Identify which cell holds the provided text, then report its (X, Y) central coordinate. 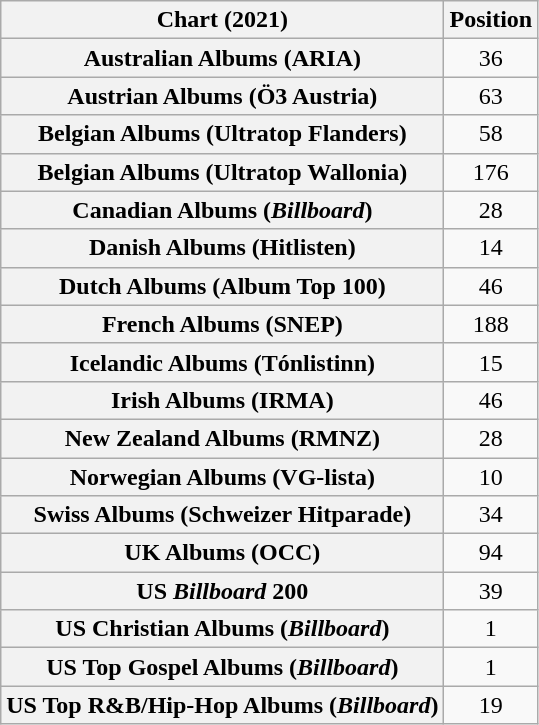
Danish Albums (Hitlisten) (222, 248)
Position (491, 20)
Belgian Albums (Ultratop Flanders) (222, 134)
14 (491, 248)
Belgian Albums (Ultratop Wallonia) (222, 172)
US Billboard 200 (222, 591)
French Albums (SNEP) (222, 324)
Austrian Albums (Ö3 Austria) (222, 96)
US Christian Albums (Billboard) (222, 629)
10 (491, 477)
94 (491, 553)
36 (491, 58)
176 (491, 172)
34 (491, 515)
Australian Albums (ARIA) (222, 58)
US Top R&B/Hip-Hop Albums (Billboard) (222, 705)
Swiss Albums (Schweizer Hitparade) (222, 515)
188 (491, 324)
Chart (2021) (222, 20)
US Top Gospel Albums (Billboard) (222, 667)
Irish Albums (IRMA) (222, 400)
58 (491, 134)
Norwegian Albums (VG-lista) (222, 477)
Canadian Albums (Billboard) (222, 210)
63 (491, 96)
Icelandic Albums (Tónlistinn) (222, 362)
19 (491, 705)
15 (491, 362)
39 (491, 591)
Dutch Albums (Album Top 100) (222, 286)
New Zealand Albums (RMNZ) (222, 438)
UK Albums (OCC) (222, 553)
